Detect which cell encompasses the target text, then output its [X, Y] center coordinate. 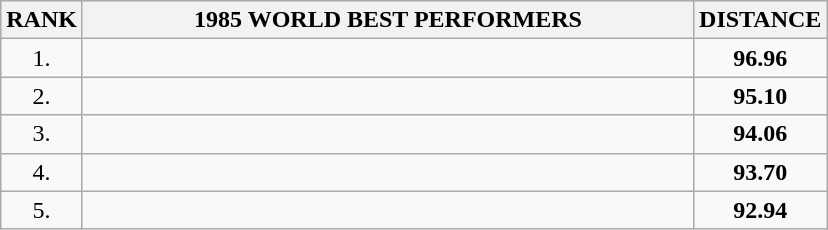
92.94 [760, 210]
RANK [42, 20]
1. [42, 58]
1985 WORLD BEST PERFORMERS [388, 20]
94.06 [760, 134]
5. [42, 210]
DISTANCE [760, 20]
96.96 [760, 58]
3. [42, 134]
2. [42, 96]
93.70 [760, 172]
95.10 [760, 96]
4. [42, 172]
